Scan for the cell matching the given text and deliver its [x, y] coordinate at center. 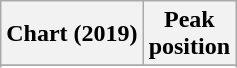
Peakposition [189, 34]
Chart (2019) [72, 34]
